Capture the cell that displays the provided text and extract its (X, Y) central coordinate. 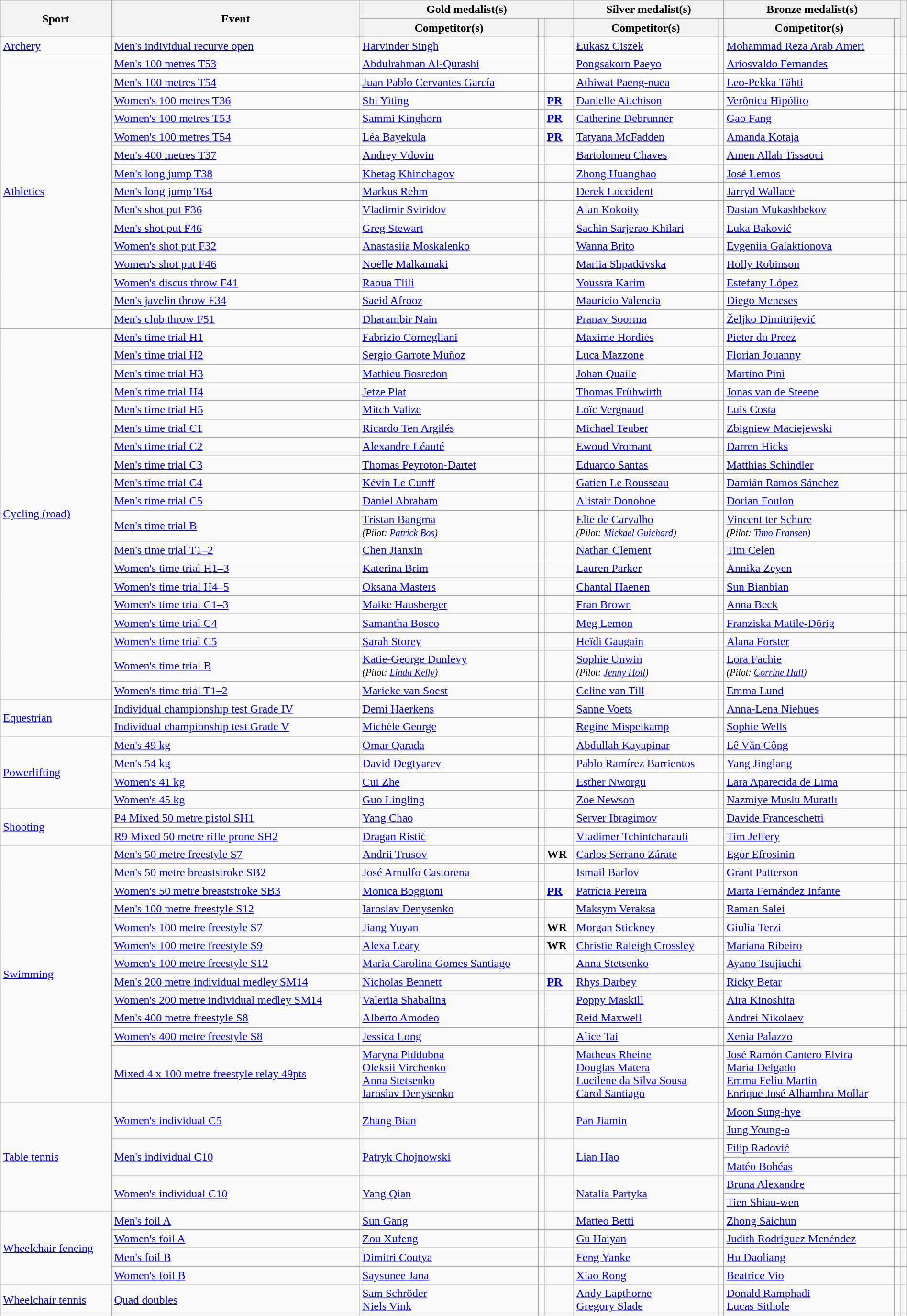
Sophie Wells (809, 727)
Saysunee Jana (449, 1275)
Sachin Sarjerao Khilari (646, 228)
Women's time trial H4–5 (235, 587)
Khetag Khinchagov (449, 173)
Men's foil A (235, 1221)
Women's foil A (235, 1239)
Women's 200 metre individual medley SM14 (235, 1000)
Judith Rodríguez Menéndez (809, 1239)
Heïdi Gaugain (646, 641)
Markus Rehm (449, 191)
Individual championship test Grade IV (235, 709)
Rhys Darbey (646, 982)
Léa Bayekula (449, 137)
Danielle Aitchison (646, 100)
Loïc Vergnaud (646, 410)
Tatyana McFadden (646, 137)
Ricardo Ten Argilés (449, 428)
Dimitri Coutya (449, 1257)
Iaroslav Denysenko (449, 909)
Emma Lund (809, 691)
Jarryd Wallace (809, 191)
P4 Mixed 50 metre pistol SH1 (235, 818)
Egor Efrosinin (809, 855)
Filip Radović (809, 1148)
David Degtyarev (449, 763)
Holly Robinson (809, 264)
Men's javelin throw F34 (235, 301)
Sun Bianbian (809, 587)
Moon Sung-hye (809, 1111)
Ismail Barlov (646, 873)
Server Ibragimov (646, 818)
Lê Văn Công (809, 745)
Donald RamphadiLucas Sithole (809, 1300)
José Arnulfo Castorena (449, 873)
Men's time trial H3 (235, 373)
Tien Shiau-wen (809, 1203)
Catherine Debrunner (646, 119)
Athletics (56, 191)
Jonas van de Steene (809, 392)
Giulia Terzi (809, 927)
Abdullah Kayapinar (646, 745)
Bruna Alexandre (809, 1184)
Jessica Long (449, 1036)
Gold medalist(s) (467, 10)
Feng Yanke (646, 1257)
Women's time trial C5 (235, 641)
Men's club throw F51 (235, 319)
Anna-Lena Niehues (809, 709)
Ayano Tsujiuchi (809, 964)
Mixed 4 x 100 metre freestyle relay 49pts (235, 1074)
Gu Haiyan (646, 1239)
Sammi Kinghorn (449, 119)
Amen Allah Tissaoui (809, 155)
Men's 100 metre freestyle S12 (235, 909)
Valeriia Shabalina (449, 1000)
Matheus RheineDouglas MateraLucilene da Silva SousaCarol Santiago (646, 1074)
Annika Zeyen (809, 569)
Damián Ramos Sánchez (809, 483)
Dorian Foulon (809, 501)
Equestrian (56, 718)
Swimming (56, 974)
Zbigniew Maciejewski (809, 428)
Anna Stetsenko (646, 964)
Marta Fernández Infante (809, 891)
Sanne Voets (646, 709)
Oksana Masters (449, 587)
Franziska Matile-Dörig (809, 623)
Andrey Vdovin (449, 155)
Men's shot put F36 (235, 209)
Women's 50 metre breaststroke SB3 (235, 891)
Luka Baković (809, 228)
Table tennis (56, 1157)
Saeid Afrooz (449, 301)
Natalia Partyka (646, 1194)
Men's long jump T64 (235, 191)
Pablo Ramírez Barrientos (646, 763)
Men's time trial H4 (235, 392)
Abdulrahman Al-Qurashi (449, 64)
Powerlifting (56, 772)
R9 Mixed 50 metre rifle prone SH2 (235, 836)
Kévin Le Cunff (449, 483)
Women's 100 metres T53 (235, 119)
Matteo Betti (646, 1221)
Cycling (road) (56, 514)
Lian Hao (646, 1157)
Alice Tai (646, 1036)
Shi Yiting (449, 100)
Lauren Parker (646, 569)
Vladimer Tchintcharauli (646, 836)
Michael Teuber (646, 428)
Men's 100 metres T53 (235, 64)
Maike Hausberger (449, 605)
Alan Kokoity (646, 209)
Elie de Carvalho(Pilot: Mickael Guichard) (646, 525)
Men's time trial B (235, 525)
Zoe Newson (646, 800)
Athiwat Paeng-nuea (646, 82)
José Lemos (809, 173)
Martino Pini (809, 373)
Christie Raleigh Crossley (646, 945)
Poppy Maskill (646, 1000)
Noelle Malkamaki (449, 264)
Bartolomeu Chaves (646, 155)
Men's foil B (235, 1257)
Individual championship test Grade V (235, 727)
Patrícia Pereira (646, 891)
Alexandre Léauté (449, 446)
Guo Lingling (449, 800)
Pan Jiamin (646, 1120)
Leo-Pekka Tähti (809, 82)
Men's time trial C3 (235, 464)
Johan Quaile (646, 373)
Mitch Valize (449, 410)
Daniel Abraham (449, 501)
Evgeniia Galaktionova (809, 246)
Silver medalist(s) (649, 10)
José Ramón Cantero ElviraMaría DelgadoEmma Feliu MartinEnrique José Alhambra Mollar (809, 1074)
Tim Celen (809, 550)
Pranav Soorma (646, 319)
Men's time trial T1–2 (235, 550)
Regine Mispelkamp (646, 727)
Men's time trial H1 (235, 337)
Men's long jump T38 (235, 173)
Juan Pablo Cervantes García (449, 82)
Luis Costa (809, 410)
Women's foil B (235, 1275)
Estefany López (809, 283)
Sam SchröderNiels Vink (449, 1300)
Xenia Palazzo (809, 1036)
Women's time trial C4 (235, 623)
Eduardo Santas (646, 464)
Tristan Bangma(Pilot: Patrick Bos) (449, 525)
Mauricio Valencia (646, 301)
Zou Xufeng (449, 1239)
Aira Kinoshita (809, 1000)
Harvinder Singh (449, 46)
Anna Beck (809, 605)
Luca Mazzone (646, 355)
Mathieu Bosredon (449, 373)
Men's shot put F46 (235, 228)
Women's time trial H1–3 (235, 569)
Men's individual recurve open (235, 46)
Nazmiye Muslu Muratlı (809, 800)
Hu Daoliang (809, 1257)
Cui Zhe (449, 781)
Women's 400 metre freestyle S8 (235, 1036)
Maxime Hordies (646, 337)
Women's individual C5 (235, 1120)
Samantha Bosco (449, 623)
Yang Chao (449, 818)
Mohammad Reza Arab Ameri (809, 46)
Sarah Storey (449, 641)
Maria Carolina Gomes Santiago (449, 964)
Zhong Huanghao (646, 173)
Ariosvaldo Fernandes (809, 64)
Sport (56, 19)
Jung Young-a (809, 1130)
Vincent ter Schure(Pilot: Timo Fransen) (809, 525)
Xiao Rong (646, 1275)
Raman Salei (809, 909)
Omar Qarada (449, 745)
Yang Qian (449, 1194)
Women's 100 metre freestyle S7 (235, 927)
Reid Maxwell (646, 1018)
Sophie Unwin(Pilot: Jenny Holl) (646, 666)
Fabrizio Cornegliani (449, 337)
Archery (56, 46)
Diego Meneses (809, 301)
Women's shot put F46 (235, 264)
Davide Franceschetti (809, 818)
Sergio Garrote Muñoz (449, 355)
Vladimir Sviridov (449, 209)
Alberto Amodeo (449, 1018)
Men's time trial H2 (235, 355)
Event (235, 19)
Alistair Donohoe (646, 501)
Mariia Shpatkivska (646, 264)
Wheelchair fencing (56, 1248)
Lora Fachie(Pilot: Corrine Hall) (809, 666)
Gao Fang (809, 119)
Anastasiia Moskalenko (449, 246)
Dragan Ristić (449, 836)
Katerina Brim (449, 569)
Thomas Frühwirth (646, 392)
Grant Patterson (809, 873)
Dastan Mukashbekov (809, 209)
Women's 100 metres T54 (235, 137)
Jiang Yuyan (449, 927)
Thomas Peyroton-Dartet (449, 464)
Željko Dimitrijević (809, 319)
Tim Jeffery (809, 836)
Wheelchair tennis (56, 1300)
Verônica Hipólito (809, 100)
Lara Aparecida de Lima (809, 781)
Men's 50 metre breaststroke SB2 (235, 873)
Patryk Chojnowski (449, 1157)
Men's 49 kg (235, 745)
Celine van Till (646, 691)
Darren Hicks (809, 446)
Marieke van Soest (449, 691)
Sun Gang (449, 1221)
Pongsakorn Paeyo (646, 64)
Women's 41 kg (235, 781)
Chantal Haenen (646, 587)
Women's time trial T1–2 (235, 691)
Men's individual C10 (235, 1157)
Men's time trial C4 (235, 483)
Demi Haerkens (449, 709)
Nicholas Bennett (449, 982)
Łukasz Ciszek (646, 46)
Monica Boggioni (449, 891)
Beatrice Vio (809, 1275)
Nathan Clement (646, 550)
Men's 400 metres T37 (235, 155)
Women's 100 metres T36 (235, 100)
Raoua Tlili (449, 283)
Alana Forster (809, 641)
Men's time trial C5 (235, 501)
Andrii Trusov (449, 855)
Matthias Schindler (809, 464)
Men's time trial C1 (235, 428)
Fran Brown (646, 605)
Men's 50 metre freestyle S7 (235, 855)
Women's 100 metre freestyle S9 (235, 945)
Women's 45 kg (235, 800)
Quad doubles (235, 1300)
Women's 100 metre freestyle S12 (235, 964)
Derek Loccident (646, 191)
Maryna PiddubnaOleksii VirchenkoAnna StetsenkoIaroslav Denysenko (449, 1074)
Andrei Nikolaev (809, 1018)
Men's time trial H5 (235, 410)
Gatien Le Rousseau (646, 483)
Amanda Kotaja (809, 137)
Yang Jinglang (809, 763)
Alexa Leary (449, 945)
Ewoud Vromant (646, 446)
Women's time trial C1–3 (235, 605)
Men's 400 metre freestyle S8 (235, 1018)
Women's time trial B (235, 666)
Matéo Bohéas (809, 1166)
Michèle George (449, 727)
Men's time trial C2 (235, 446)
Men's 100 metres T54 (235, 82)
Zhang Bian (449, 1120)
Wanna Brito (646, 246)
Esther Nworgu (646, 781)
Women's shot put F32 (235, 246)
Ricky Betar (809, 982)
Women's discus throw F41 (235, 283)
Carlos Serrano Zárate (646, 855)
Men's 200 metre individual medley SM14 (235, 982)
Maksym Veraksa (646, 909)
Pieter du Preez (809, 337)
Zhong Saichun (809, 1221)
Greg Stewart (449, 228)
Men's 54 kg (235, 763)
Katie-George Dunlevy(Pilot: Linda Kelly) (449, 666)
Florian Jouanny (809, 355)
Shooting (56, 827)
Jetze Plat (449, 392)
Youssra Karim (646, 283)
Meg Lemon (646, 623)
Dharambir Nain (449, 319)
Andy LapthorneGregory Slade (646, 1300)
Chen Jianxin (449, 550)
Bronze medalist(s) (812, 10)
Morgan Stickney (646, 927)
Mariana Ribeiro (809, 945)
Women's individual C10 (235, 1194)
